Determine the (X, Y) coordinate at the center of the cell enclosing the given text.  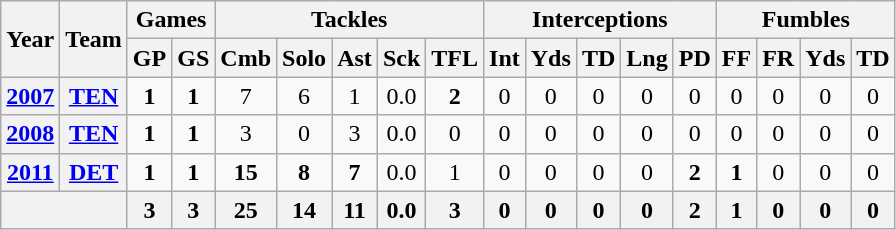
FR (778, 58)
Games (170, 20)
TFL (455, 58)
8 (304, 172)
25 (246, 210)
PD (694, 58)
Int (505, 58)
Tackles (350, 20)
2008 (30, 134)
Solo (304, 58)
11 (355, 210)
DET (94, 172)
GP (149, 58)
15 (246, 172)
FF (736, 58)
Year (30, 39)
Interceptions (600, 20)
Sck (401, 58)
GS (194, 58)
2007 (30, 96)
Lng (647, 58)
Ast (355, 58)
Team (94, 39)
14 (304, 210)
2011 (30, 172)
Fumbles (806, 20)
6 (304, 96)
Cmb (246, 58)
